Provide the (x, y) coordinate of the cell's center where the given text is located.  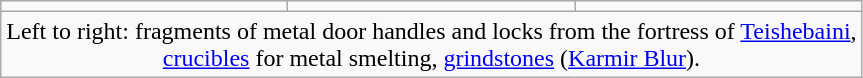
Left to right: fragments of metal door handles and locks from the fortress of Teishebaini, crucibles for metal smelting, grindstones (Karmir Blur). (432, 44)
